Return (x, y) of the center of cell containing provided text 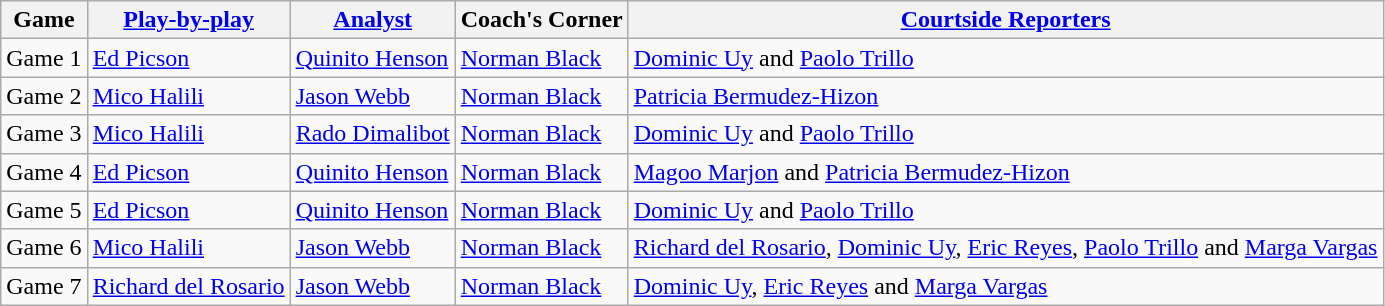
Courtside Reporters (1006, 20)
Game 1 (44, 58)
Magoo Marjon and Patricia Bermudez-Hizon (1006, 172)
Game 7 (44, 286)
Game 4 (44, 172)
Coach's Corner (542, 20)
Game 6 (44, 248)
Game 5 (44, 210)
Patricia Bermudez-Hizon (1006, 96)
Dominic Uy, Eric Reyes and Marga Vargas (1006, 286)
Richard del Rosario, Dominic Uy, Eric Reyes, Paolo Trillo and Marga Vargas (1006, 248)
Play-by-play (188, 20)
Analyst (372, 20)
Game 3 (44, 134)
Richard del Rosario (188, 286)
Game 2 (44, 96)
Game (44, 20)
Rado Dimalibot (372, 134)
